Pinpoint the cell where the given text exists, returning its (x, y) midpoint coordinate. 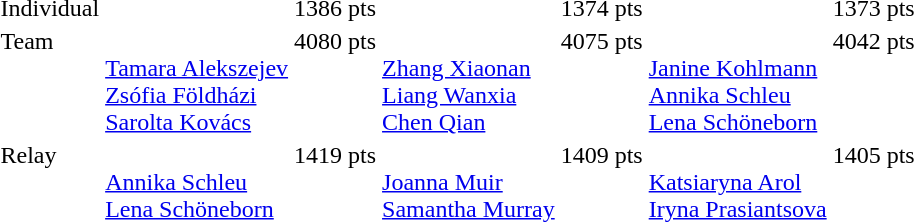
4075 pts (602, 82)
Tamara AlekszejevZsófia FöldháziSarolta Kovács (197, 82)
Zhang XiaonanLiang WanxiaChen Qian (469, 82)
4080 pts (336, 82)
Janine KohlmannAnnika SchleuLena Schöneborn (738, 82)
